Provide the [X, Y] coordinate of the cell's center where the given text is located.  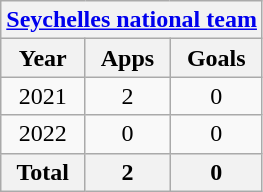
Apps [128, 58]
2021 [43, 96]
2022 [43, 134]
Total [43, 172]
Goals [216, 58]
Year [43, 58]
Seychelles national team [132, 20]
